Find where the given text appears and provide that cell's center as [x, y] coordinate. 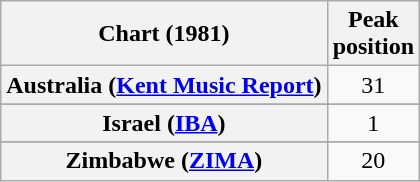
20 [373, 161]
Israel (IBA) [164, 123]
Chart (1981) [164, 34]
1 [373, 123]
31 [373, 85]
Zimbabwe (ZIMA) [164, 161]
Peakposition [373, 34]
Australia (Kent Music Report) [164, 85]
